Search for the cell housing the specified text and yield its (X, Y) center coordinate. 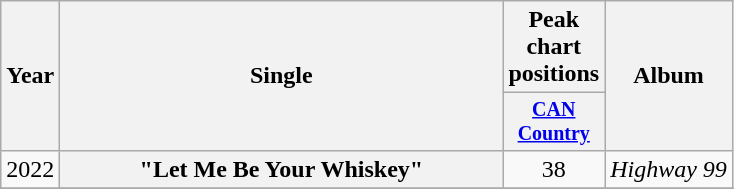
Album (669, 76)
"Let Me Be Your Whiskey" (282, 169)
Peak chart positions (554, 47)
Single (282, 76)
CAN Country (554, 122)
Highway 99 (669, 169)
2022 (30, 169)
38 (554, 169)
Year (30, 76)
